Provide the [x, y] coordinate of the cell's center where the given text is located.  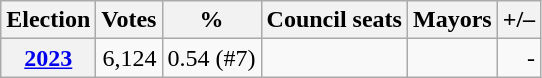
Mayors [452, 20]
Election [48, 20]
% [212, 20]
6,124 [129, 58]
2023 [48, 58]
Council seats [334, 20]
+/– [518, 20]
- [518, 58]
Votes [129, 20]
0.54 (#7) [212, 58]
